Output the (x, y) coordinate of the center of the cell containing the given text.  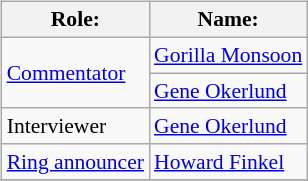
Gorilla Monsoon (228, 55)
Commentator (76, 72)
Interviewer (76, 126)
Ring announcer (76, 162)
Role: (76, 20)
Howard Finkel (228, 162)
Name: (228, 20)
